Pinpoint the cell where the given text exists, returning its (X, Y) midpoint coordinate. 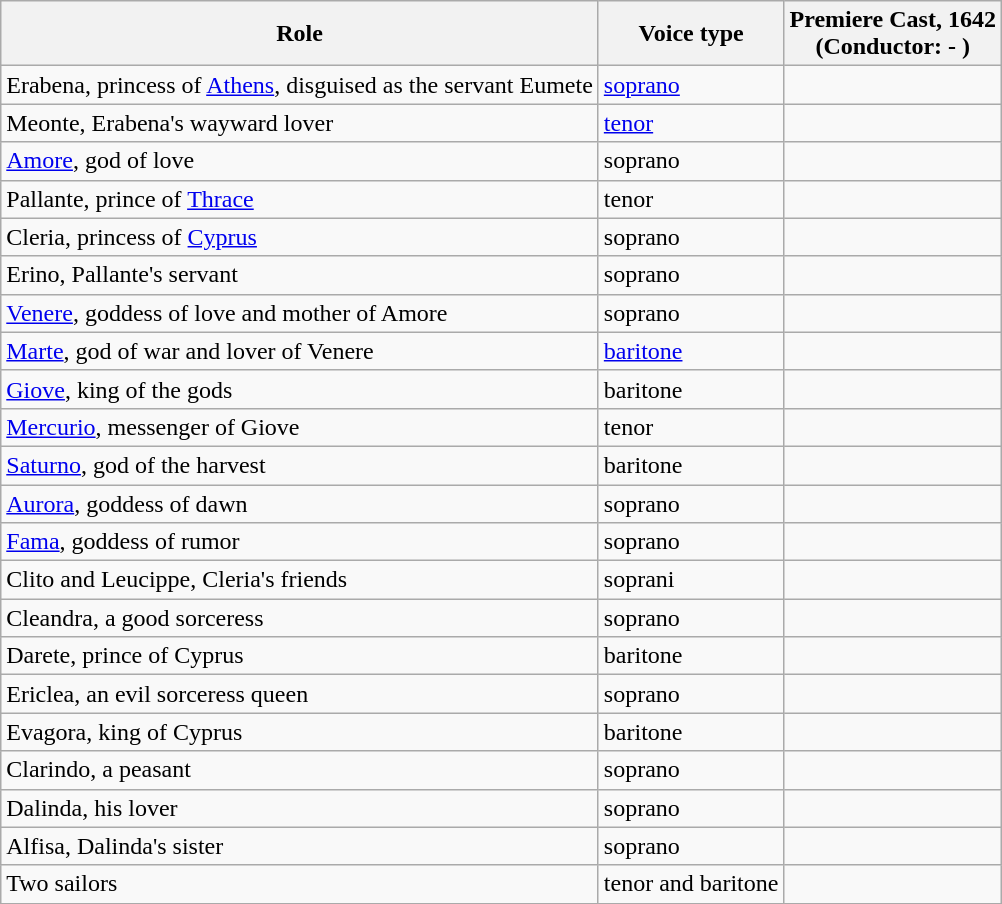
Giove, king of the gods (300, 389)
Alfisa, Dalinda's sister (300, 846)
Erino, Pallante's servant (300, 275)
Role (300, 34)
Venere, goddess of love and mother of Amore (300, 313)
Saturno, god of the harvest (300, 465)
Cleandra, a good sorceress (300, 618)
Fama, goddess of rumor (300, 542)
Darete, prince of Cyprus (300, 656)
Evagora, king of Cyprus (300, 732)
Pallante, prince of Thrace (300, 199)
Premiere Cast, 1642(Conductor: - ) (892, 34)
Mercurio, messenger of Giove (300, 427)
Clito and Leucippe, Cleria's friends (300, 580)
Dalinda, his lover (300, 808)
Marte, god of war and lover of Venere (300, 351)
Ericlea, an evil sorceress queen (300, 694)
Amore, god of love (300, 161)
Erabena, princess of Athens, disguised as the servant Eumete (300, 85)
Aurora, goddess of dawn (300, 503)
Cleria, princess of Cyprus (300, 237)
tenor and baritone (691, 884)
Two sailors (300, 884)
Meonte, Erabena's wayward lover (300, 123)
soprani (691, 580)
Voice type (691, 34)
Clarindo, a peasant (300, 770)
